Return the [X, Y] coordinate for the center point of the cell that contains the specified text.  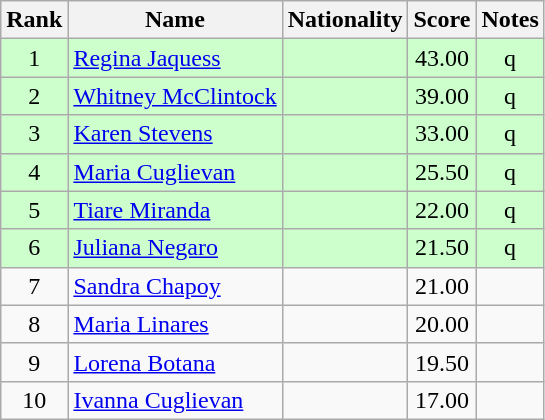
3 [34, 134]
20.00 [442, 324]
Sandra Chapoy [175, 286]
25.50 [442, 172]
6 [34, 248]
10 [34, 400]
Maria Linares [175, 324]
17.00 [442, 400]
33.00 [442, 134]
21.00 [442, 286]
Name [175, 20]
Score [442, 20]
21.50 [442, 248]
Rank [34, 20]
Regina Jaquess [175, 58]
4 [34, 172]
19.50 [442, 362]
Lorena Botana [175, 362]
7 [34, 286]
Ivanna Cuglievan [175, 400]
22.00 [442, 210]
Tiare Miranda [175, 210]
8 [34, 324]
Whitney McClintock [175, 96]
5 [34, 210]
Maria Cuglievan [175, 172]
39.00 [442, 96]
1 [34, 58]
Juliana Negaro [175, 248]
Karen Stevens [175, 134]
43.00 [442, 58]
9 [34, 362]
2 [34, 96]
Notes [510, 20]
Nationality [345, 20]
